Return the [X, Y] coordinate for the center point of the cell that contains the specified text.  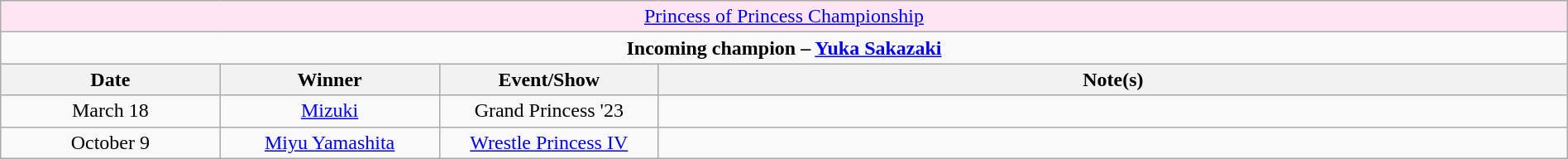
Date [111, 79]
Event/Show [549, 79]
Miyu Yamashita [329, 142]
Grand Princess '23 [549, 111]
Note(s) [1113, 79]
Mizuki [329, 111]
Incoming champion – Yuka Sakazaki [784, 48]
Winner [329, 79]
Wrestle Princess IV [549, 142]
October 9 [111, 142]
March 18 [111, 111]
Princess of Princess Championship [784, 17]
